Return the (X, Y) coordinate for the center point of the cell that contains the specified text.  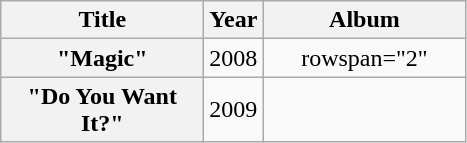
"Do You Want It?" (102, 110)
rowspan="2" (364, 58)
2009 (234, 110)
Year (234, 20)
2008 (234, 58)
"Magic" (102, 58)
Title (102, 20)
Album (364, 20)
